Extract the [x, y] coordinate from the center of the cell holding the provided text.  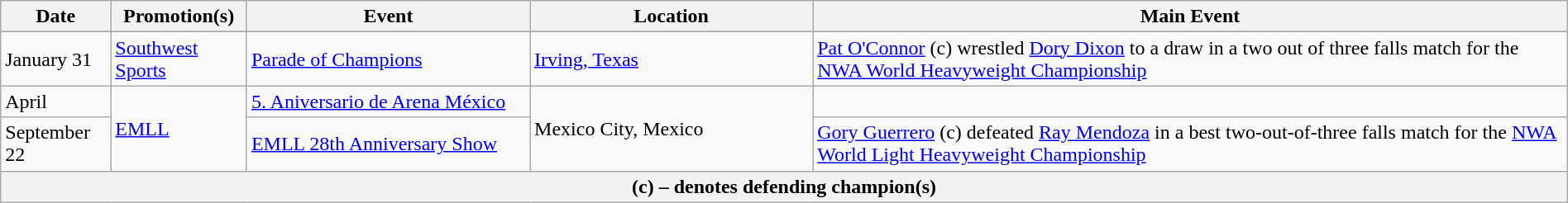
Irving, Texas [672, 59]
Promotion(s) [179, 17]
EMLL [179, 129]
Event [388, 17]
Main Event [1191, 17]
Pat O'Connor (c) wrestled Dory Dixon to a draw in a two out of three falls match for the NWA World Heavyweight Championship [1191, 59]
EMLL 28th Anniversary Show [388, 144]
Date [56, 17]
Parade of Champions [388, 59]
(c) – denotes defending champion(s) [784, 186]
Mexico City, Mexico [672, 129]
January 31 [56, 59]
Location [672, 17]
Southwest Sports [179, 59]
Gory Guerrero (c) defeated Ray Mendoza in a best two-out-of-three falls match for the NWA World Light Heavyweight Championship [1191, 144]
April [56, 101]
September 22 [56, 144]
5. Aniversario de Arena México [388, 101]
